Determine the [X, Y] coordinate at the center of the cell enclosing the given text.  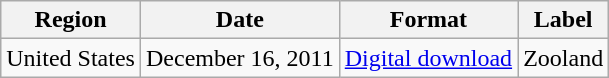
Digital download [428, 58]
Region [71, 20]
United States [71, 58]
Format [428, 20]
Date [240, 20]
Label [564, 20]
Zooland [564, 58]
December 16, 2011 [240, 58]
